Extract the [X, Y] coordinate from the center of the cell holding the provided text.  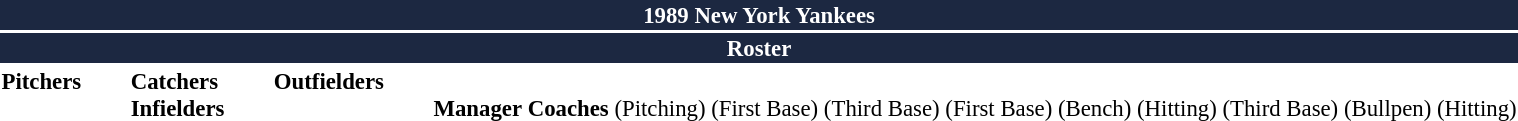
Roster [759, 48]
1989 New York Yankees [759, 15]
